Scan for the cell matching the given text and deliver its [X, Y] coordinate at center. 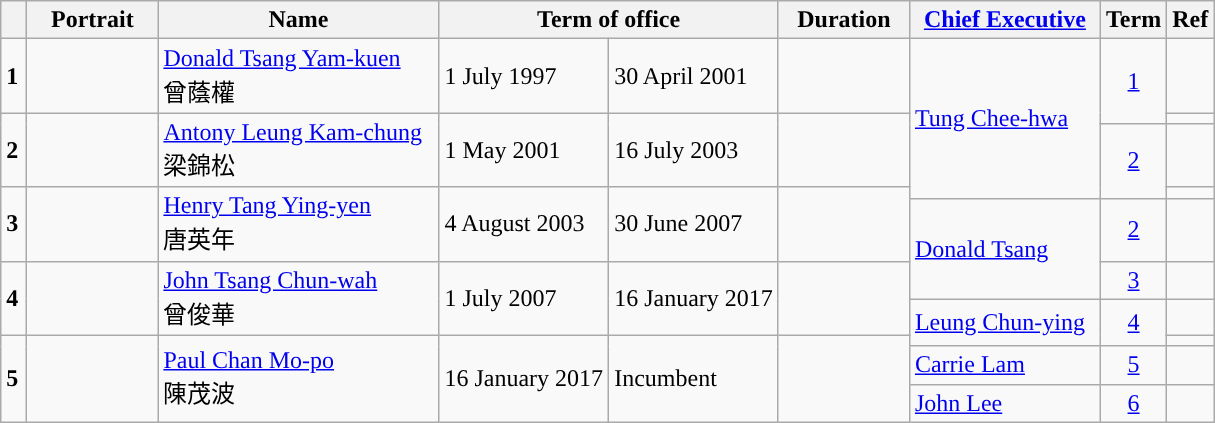
6 [1133, 403]
Donald Tsang [1004, 248]
Term of office [608, 20]
4 August 2003 [524, 224]
Term [1133, 20]
30 June 2007 [694, 224]
Tung Chee-hwa [1004, 118]
Ref [1190, 20]
Leung Chun-ying [1004, 322]
Carrie Lam [1004, 365]
Donald Tsang Yam-kuen曾蔭權 [298, 76]
John Tsang Chun-wah曾俊華 [298, 298]
30 April 2001 [694, 76]
16 July 2003 [694, 150]
1 May 2001 [524, 150]
1 July 2007 [524, 298]
1 July 1997 [524, 76]
Henry Tang Ying-yen唐英年 [298, 224]
John Lee [1004, 403]
Portrait [92, 20]
Incumbent [694, 378]
Name [298, 20]
Antony Leung Kam-chung梁錦松 [298, 150]
Chief Executive [1004, 20]
Paul Chan Mo-po陳茂波 [298, 378]
Duration [844, 20]
